Search for the cell housing the specified text and yield its (X, Y) center coordinate. 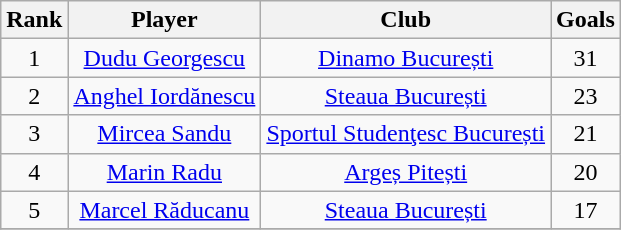
Player (164, 20)
1 (34, 58)
4 (34, 172)
Marcel Răducanu (164, 210)
17 (586, 210)
Club (406, 20)
23 (586, 96)
Dudu Georgescu (164, 58)
Sportul Studenţesc București (406, 134)
Goals (586, 20)
Rank (34, 20)
3 (34, 134)
2 (34, 96)
Mircea Sandu (164, 134)
31 (586, 58)
Anghel Iordănescu (164, 96)
21 (586, 134)
Marin Radu (164, 172)
5 (34, 210)
Argeș Pitești (406, 172)
20 (586, 172)
Dinamo București (406, 58)
